Return [x, y] of the center of cell containing provided text 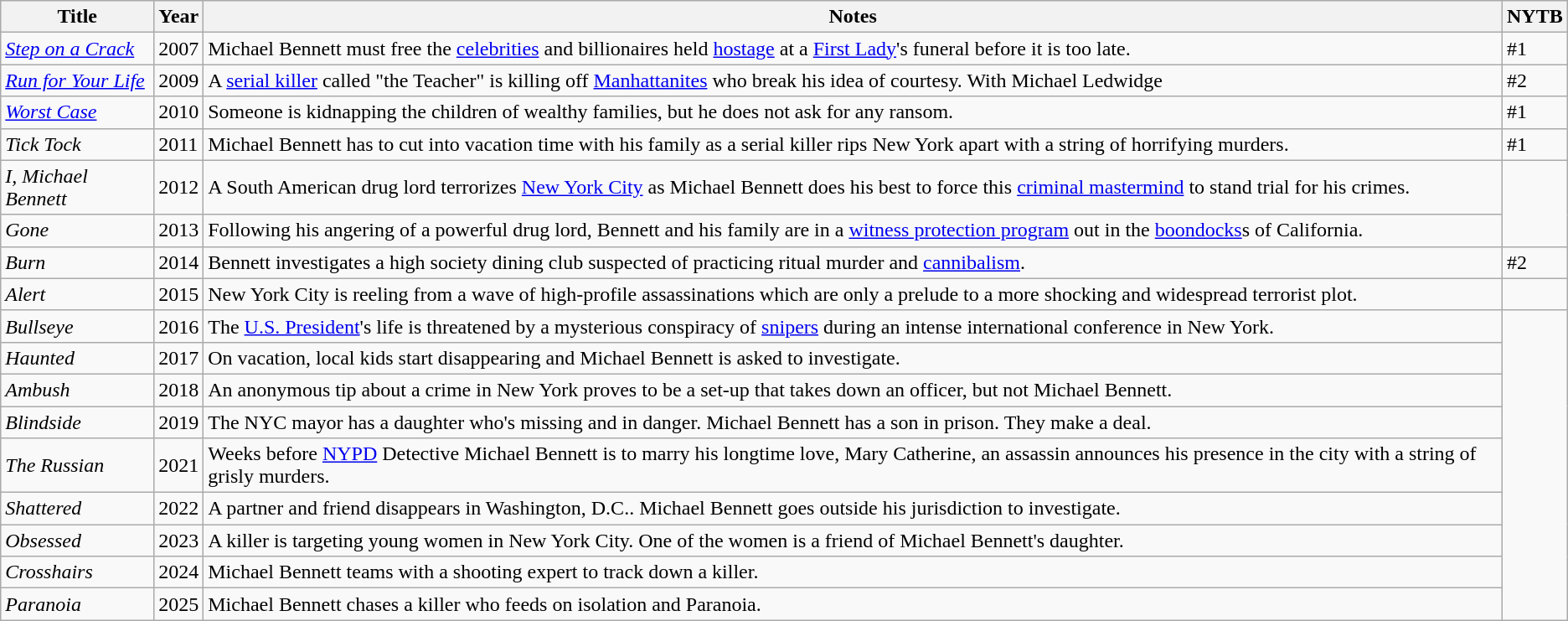
Following his angering of a powerful drug lord, Bennett and his family are in a witness protection program out in the boondockss of California. [853, 230]
Shattered [77, 509]
New York City is reeling from a wave of high-profile assassinations which are only a prelude to a more shocking and widespread terrorist plot. [853, 294]
Bullseye [77, 326]
2014 [179, 262]
Haunted [77, 358]
2024 [179, 572]
The U.S. President's life is threatened by a mysterious conspiracy of snipers during an intense international conference in New York. [853, 326]
Someone is kidnapping the children of wealthy families, but he does not ask for any ransom. [853, 112]
2015 [179, 294]
2018 [179, 390]
I, Michael Bennett [77, 188]
2023 [179, 541]
Bennett investigates a high society dining club suspected of practicing ritual murder and cannibalism. [853, 262]
Burn [77, 262]
Michael Bennett has to cut into vacation time with his family as a serial killer rips New York apart with a string of horrifying murders. [853, 144]
NYTB [1534, 17]
2009 [179, 80]
Crosshairs [77, 572]
Run for Your Life [77, 80]
2019 [179, 422]
Michael Bennett chases a killer who feeds on isolation and Paranoia. [853, 604]
2013 [179, 230]
Worst Case [77, 112]
An anonymous tip about a crime in New York proves to be a set-up that takes down an officer, but not Michael Bennett. [853, 390]
Michael Bennett teams with a shooting expert to track down a killer. [853, 572]
2007 [179, 49]
2017 [179, 358]
Obsessed [77, 541]
Tick Tock [77, 144]
Ambush [77, 390]
Paranoia [77, 604]
On vacation, local kids start disappearing and Michael Bennett is asked to investigate. [853, 358]
A South American drug lord terrorizes New York City as Michael Bennett does his best to force this criminal mastermind to stand trial for his crimes. [853, 188]
Title [77, 17]
2022 [179, 509]
2011 [179, 144]
Alert [77, 294]
2025 [179, 604]
2010 [179, 112]
Year [179, 17]
2012 [179, 188]
A killer is targeting young women in New York City. One of the women is a friend of Michael Bennett's daughter. [853, 541]
Michael Bennett must free the celebrities and billionaires held hostage at a First Lady's funeral before it is too late. [853, 49]
The Russian [77, 466]
A serial killer called "the Teacher" is killing off Manhattanites who break his idea of courtesy. With Michael Ledwidge [853, 80]
Step on a Crack [77, 49]
The NYC mayor has a daughter who's missing and in danger. Michael Bennett has a son in prison. They make a deal. [853, 422]
Notes [853, 17]
2016 [179, 326]
Blindside [77, 422]
Gone [77, 230]
A partner and friend disappears in Washington, D.C.. Michael Bennett goes outside his jurisdiction to investigate. [853, 509]
2021 [179, 466]
